Identify which cell holds the provided text, then report its (x, y) central coordinate. 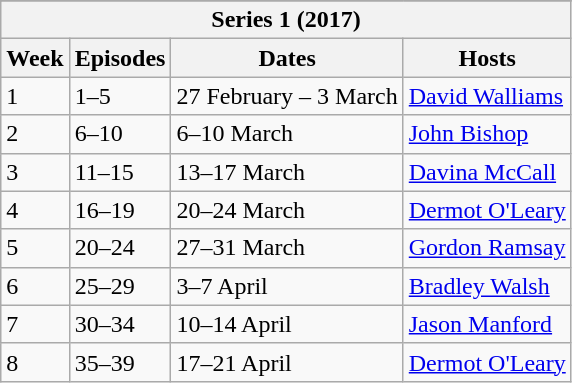
5 (35, 248)
Episodes (120, 58)
6–10 March (287, 134)
4 (35, 210)
Jason Manford (487, 324)
David Walliams (487, 96)
2 (35, 134)
27–31 March (287, 248)
13–17 March (287, 172)
Week (35, 58)
25–29 (120, 286)
20–24 (120, 248)
Davina McCall (487, 172)
John Bishop (487, 134)
11–15 (120, 172)
30–34 (120, 324)
27 February – 3 March (287, 96)
Bradley Walsh (487, 286)
7 (35, 324)
35–39 (120, 362)
17–21 April (287, 362)
1–5 (120, 96)
3 (35, 172)
3–7 April (287, 286)
20–24 March (287, 210)
6–10 (120, 134)
6 (35, 286)
8 (35, 362)
Series 1 (2017) (286, 20)
16–19 (120, 210)
Hosts (487, 58)
Gordon Ramsay (487, 248)
Dates (287, 58)
1 (35, 96)
10–14 April (287, 324)
